Output the [X, Y] coordinate of the center of the cell containing the given text.  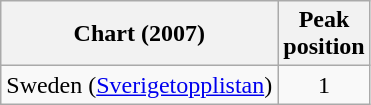
Chart (2007) [140, 34]
1 [324, 85]
Peakposition [324, 34]
Sweden (Sverigetopplistan) [140, 85]
